Search for the cell housing the specified text and yield its [X, Y] center coordinate. 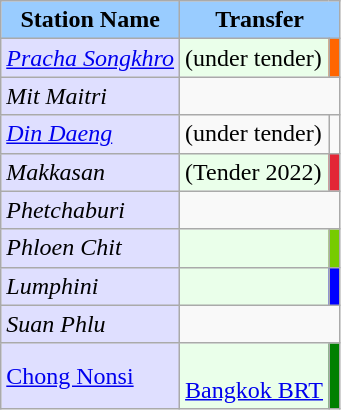
Chong Nonsi [90, 376]
Transfer [260, 20]
Phetchaburi [90, 210]
Makkasan [90, 172]
Din Daeng [90, 134]
Mit Maitri [90, 96]
Pracha Songkhro [90, 58]
Phloen Chit [90, 248]
Suan Phlu [90, 324]
Bangkok BRT [254, 376]
Lumphini [90, 286]
(Tender 2022) [254, 172]
Station Name [90, 20]
